Detect which cell encompasses the target text, then output its [x, y] center coordinate. 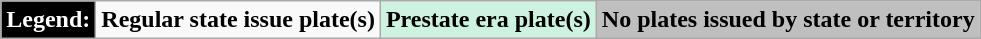
No plates issued by state or territory [788, 20]
Prestate era plate(s) [488, 20]
Legend: [48, 20]
Regular state issue plate(s) [238, 20]
